Identify which cell holds the provided text, then report its (x, y) central coordinate. 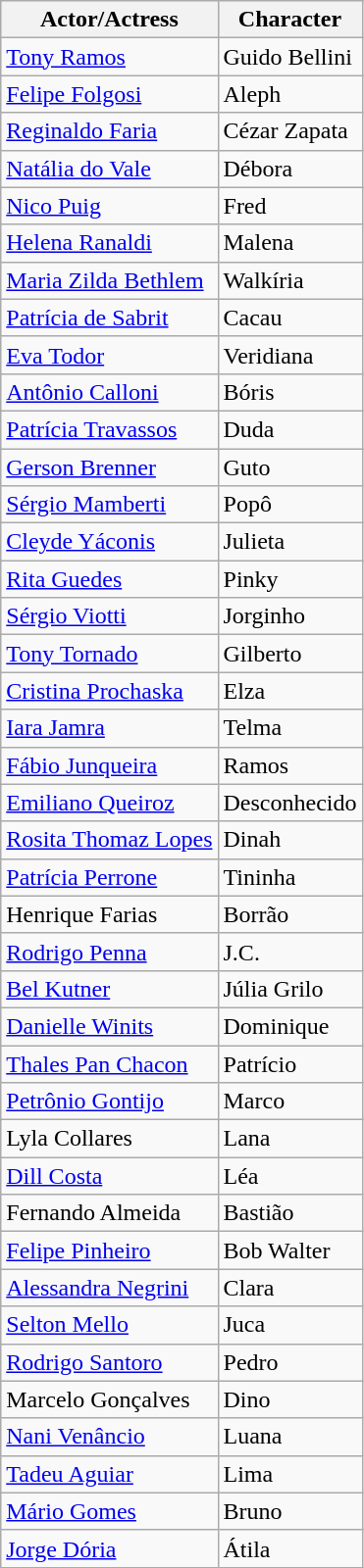
Tony Ramos (110, 57)
Fábio Junqueira (110, 765)
Patrícia Perrone (110, 877)
Nani Venâncio (110, 1437)
Gilberto (290, 654)
Patrícia Travassos (110, 429)
Lima (290, 1474)
Fred (290, 206)
Pinky (290, 579)
Walkíria (290, 280)
Débora (290, 169)
Lyla Collares (110, 1139)
Fernando Almeida (110, 1213)
Guto (290, 467)
Tininha (290, 877)
Rodrigo Santoro (110, 1362)
Bel Kutner (110, 989)
Thales Pan Chacon (110, 1063)
Jorginho (290, 616)
Antônio Calloni (110, 392)
Popô (290, 505)
Tadeu Aguiar (110, 1474)
Telma (290, 728)
Eva Todor (110, 355)
Rita Guedes (110, 579)
Bob Walter (290, 1250)
Átila (290, 1548)
Sérgio Viotti (110, 616)
Iara Jamra (110, 728)
Lana (290, 1139)
Felipe Pinheiro (110, 1250)
Juca (290, 1325)
Dino (290, 1399)
Actor/Actress (110, 20)
Luana (290, 1437)
Clara (290, 1288)
Maria Zilda Bethlem (110, 280)
Dill Costa (110, 1176)
Cleyde Yáconis (110, 542)
Bruno (290, 1511)
Alessandra Negrini (110, 1288)
Julieta (290, 542)
Júlia Grilo (290, 989)
Elza (290, 691)
Cacau (290, 318)
Felipe Folgosi (110, 94)
Mário Gomes (110, 1511)
Patrício (290, 1063)
Sérgio Mamberti (110, 505)
Borrão (290, 914)
Marcelo Gonçalves (110, 1399)
Cézar Zapata (290, 131)
Bóris (290, 392)
Ramos (290, 765)
J.C. (290, 952)
Guido Bellini (290, 57)
Selton Mello (110, 1325)
Patrícia de Sabrit (110, 318)
Helena Ranaldi (110, 243)
Tony Tornado (110, 654)
Natália do Vale (110, 169)
Malena (290, 243)
Jorge Dória (110, 1548)
Bastião (290, 1213)
Dinah (290, 840)
Emiliano Queiroz (110, 803)
Aleph (290, 94)
Cristina Prochaska (110, 691)
Léa (290, 1176)
Veridiana (290, 355)
Danielle Winits (110, 1026)
Rosita Thomaz Lopes (110, 840)
Desconhecido (290, 803)
Character (290, 20)
Marco (290, 1102)
Dominique (290, 1026)
Petrônio Gontijo (110, 1102)
Henrique Farias (110, 914)
Reginaldo Faria (110, 131)
Duda (290, 429)
Pedro (290, 1362)
Rodrigo Penna (110, 952)
Gerson Brenner (110, 467)
Nico Puig (110, 206)
